Output the [X, Y] coordinate of the center of the cell containing the given text.  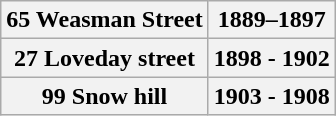
65 Weasman Street [104, 20]
1898 - 1902 [272, 58]
99 Snow hill [104, 96]
1903 - 1908 [272, 96]
27 Loveday street [104, 58]
1889–1897 [272, 20]
